Find where the given text appears and provide that cell's center as (x, y) coordinate. 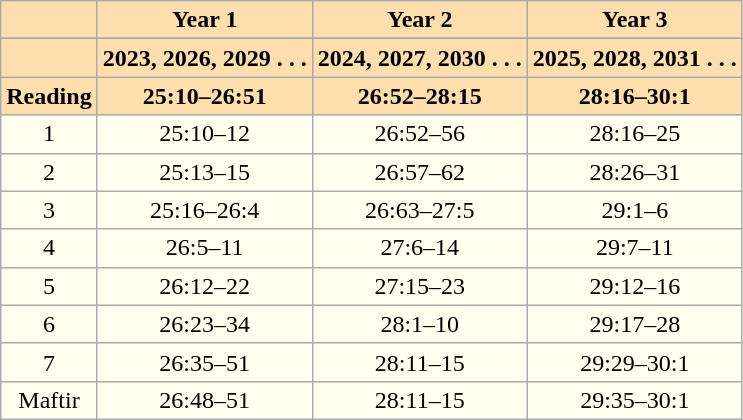
29:29–30:1 (634, 362)
26:5–11 (204, 248)
26:63–27:5 (420, 210)
2025, 2028, 2031 . . . (634, 58)
2023, 2026, 2029 . . . (204, 58)
2 (49, 172)
27:15–23 (420, 286)
Year 2 (420, 20)
28:1–10 (420, 324)
26:57–62 (420, 172)
27:6–14 (420, 248)
28:16–25 (634, 134)
26:23–34 (204, 324)
Year 3 (634, 20)
2024, 2027, 2030 . . . (420, 58)
3 (49, 210)
Year 1 (204, 20)
26:52–56 (420, 134)
29:7–11 (634, 248)
29:1–6 (634, 210)
28:16–30:1 (634, 96)
26:12–22 (204, 286)
7 (49, 362)
1 (49, 134)
29:17–28 (634, 324)
25:10–12 (204, 134)
28:26–31 (634, 172)
25:13–15 (204, 172)
Reading (49, 96)
6 (49, 324)
5 (49, 286)
4 (49, 248)
29:35–30:1 (634, 400)
26:35–51 (204, 362)
26:48–51 (204, 400)
25:16–26:4 (204, 210)
Maftir (49, 400)
26:52–28:15 (420, 96)
25:10–26:51 (204, 96)
29:12–16 (634, 286)
